Search for the cell housing the specified text and yield its [X, Y] center coordinate. 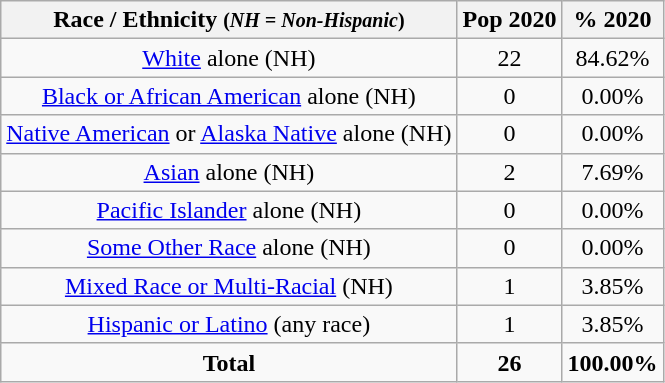
Hispanic or Latino (any race) [229, 324]
84.62% [612, 58]
26 [510, 362]
White alone (NH) [229, 58]
2 [510, 172]
% 2020 [612, 20]
Race / Ethnicity (NH = Non-Hispanic) [229, 20]
Some Other Race alone (NH) [229, 248]
7.69% [612, 172]
22 [510, 58]
Pacific Islander alone (NH) [229, 210]
Mixed Race or Multi-Racial (NH) [229, 286]
100.00% [612, 362]
Pop 2020 [510, 20]
Total [229, 362]
Asian alone (NH) [229, 172]
Black or African American alone (NH) [229, 96]
Native American or Alaska Native alone (NH) [229, 134]
